Identify which cell holds the provided text, then report its [x, y] central coordinate. 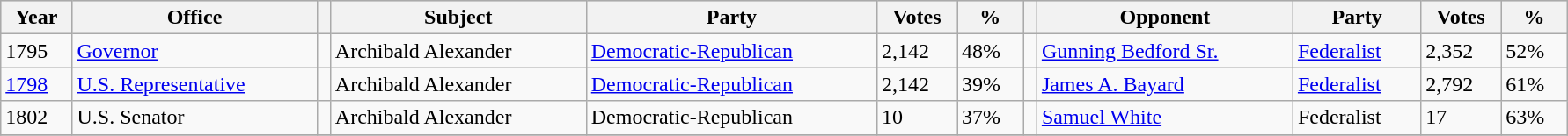
1795 [37, 51]
1802 [37, 118]
2,352 [1461, 51]
Governor [194, 51]
37% [991, 118]
10 [917, 118]
17 [1461, 118]
James A. Bayard [1165, 84]
61% [1535, 84]
Samuel White [1165, 118]
39% [991, 84]
U.S. Representative [194, 84]
48% [991, 51]
63% [1535, 118]
Gunning Bedford Sr. [1165, 51]
Year [37, 18]
Subject [458, 18]
2,792 [1461, 84]
Opponent [1165, 18]
1798 [37, 84]
U.S. Senator [194, 118]
Office [194, 18]
52% [1535, 51]
